Return [x, y] of the center of cell containing provided text 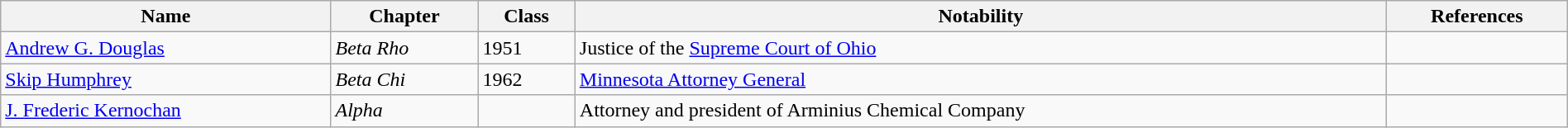
References [1477, 17]
J. Frederic Kernochan [165, 111]
Name [165, 17]
Andrew G. Douglas [165, 48]
Minnesota Attorney General [981, 79]
Justice of the Supreme Court of Ohio [981, 48]
1951 [526, 48]
Alpha [404, 111]
Class [526, 17]
Chapter [404, 17]
1962 [526, 79]
Skip Humphrey [165, 79]
Beta Chi [404, 79]
Attorney and president of Arminius Chemical Company [981, 111]
Notability [981, 17]
Beta Rho [404, 48]
